Scan for the cell matching the given text and deliver its [x, y] coordinate at center. 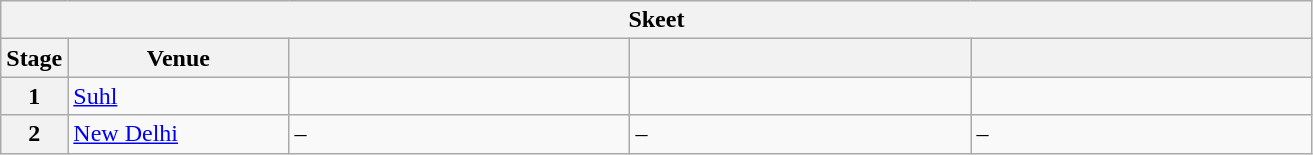
Suhl [178, 96]
Stage [34, 58]
Skeet [656, 20]
2 [34, 134]
Venue [178, 58]
1 [34, 96]
New Delhi [178, 134]
